Search for the cell housing the specified text and yield its [x, y] center coordinate. 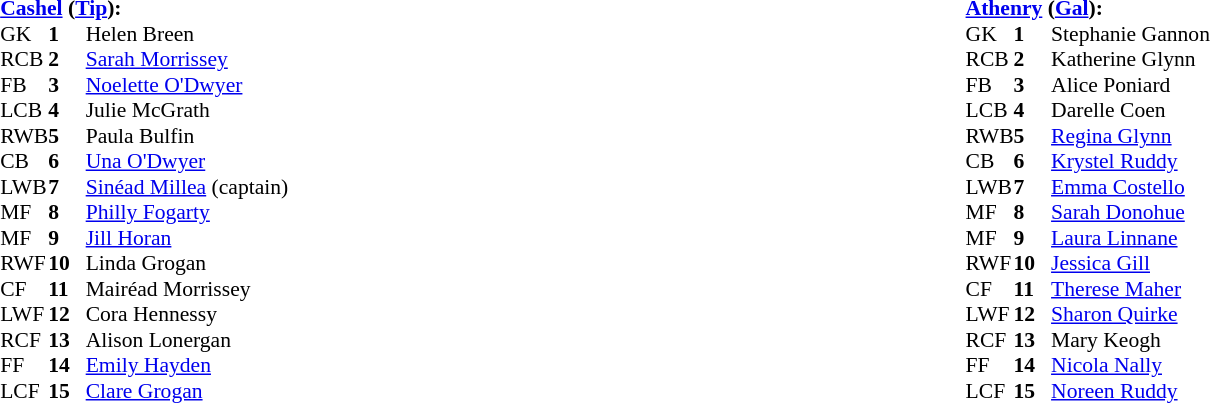
Darelle Coen [1130, 111]
Sarah Morrissey [188, 59]
Julie McGrath [188, 111]
Katherine Glynn [1130, 59]
Therese Maher [1130, 289]
Regina Glynn [1130, 136]
Helen Breen [188, 34]
Mary Keogh [1130, 340]
Stephanie Gannon [1130, 34]
Sarah Donohue [1130, 213]
Alison Lonergan [188, 340]
Philly Fogarty [188, 213]
Jessica Gill [1130, 263]
Sinéad Millea (captain) [188, 187]
Cora Hennessy [188, 315]
Nicola Nally [1130, 365]
Sharon Quirke [1130, 315]
Jill Horan [188, 238]
Noelette O'Dwyer [188, 85]
Alice Poniard [1130, 85]
Una O'Dwyer [188, 161]
Krystel Ruddy [1130, 161]
Linda Grogan [188, 263]
Paula Bulfin [188, 136]
Emma Costello [1130, 187]
Mairéad Morrissey [188, 289]
Laura Linnane [1130, 238]
Emily Hayden [188, 365]
